Detect which cell encompasses the target text, then output its [x, y] center coordinate. 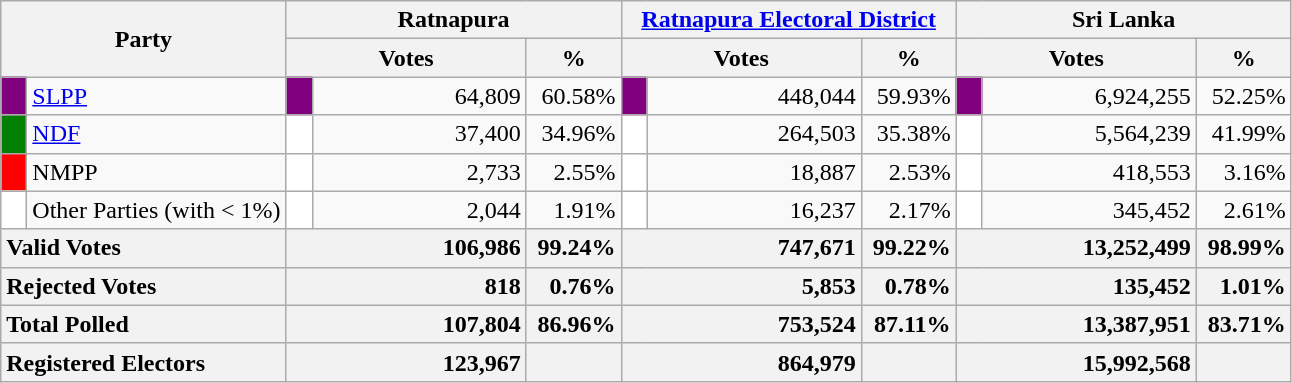
13,387,951 [1076, 324]
NDF [156, 134]
5,853 [741, 286]
818 [406, 286]
34.96% [574, 134]
3.16% [1244, 172]
2,733 [419, 172]
2.61% [1244, 210]
135,452 [1076, 286]
83.71% [1244, 324]
6,924,255 [1089, 96]
35.38% [908, 134]
Registered Electors [144, 362]
106,986 [406, 248]
1.01% [1244, 286]
Sri Lanka [1124, 20]
18,887 [754, 172]
2.55% [574, 172]
99.24% [574, 248]
264,503 [754, 134]
123,967 [406, 362]
59.93% [908, 96]
41.99% [1244, 134]
Party [144, 39]
86.96% [574, 324]
87.11% [908, 324]
0.76% [574, 286]
NMPP [156, 172]
Ratnapura [454, 20]
Total Polled [144, 324]
37,400 [419, 134]
5,564,239 [1089, 134]
2.53% [908, 172]
99.22% [908, 248]
60.58% [574, 96]
753,524 [741, 324]
345,452 [1089, 210]
16,237 [754, 210]
0.78% [908, 286]
864,979 [741, 362]
1.91% [574, 210]
Ratnapura Electoral District [788, 20]
418,553 [1089, 172]
Rejected Votes [144, 286]
Other Parties (with < 1%) [156, 210]
Valid Votes [144, 248]
13,252,499 [1076, 248]
52.25% [1244, 96]
2,044 [419, 210]
SLPP [156, 96]
64,809 [419, 96]
107,804 [406, 324]
448,044 [754, 96]
747,671 [741, 248]
15,992,568 [1076, 362]
2.17% [908, 210]
98.99% [1244, 248]
